Provide the (X, Y) coordinate of the cell's center where the given text is located.  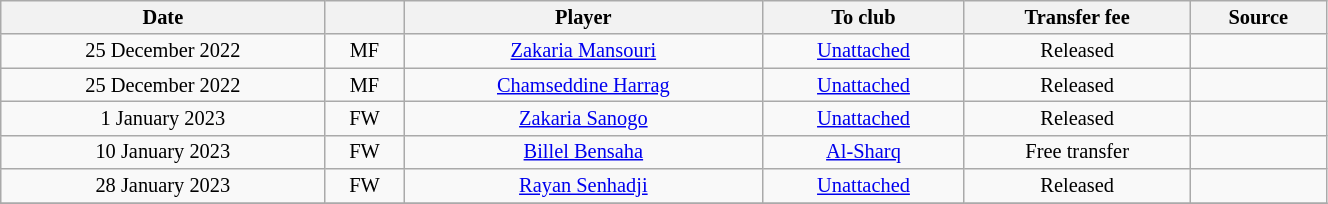
Rayan Senhadji (584, 186)
1 January 2023 (163, 118)
Player (584, 17)
Transfer fee (1077, 17)
Al-Sharq (864, 152)
10 January 2023 (163, 152)
Date (163, 17)
Zakaria Sanogo (584, 118)
Zakaria Mansouri (584, 51)
28 January 2023 (163, 186)
Source (1258, 17)
Free transfer (1077, 152)
Billel Bensaha (584, 152)
To club (864, 17)
Chamseddine Harrag (584, 85)
